Capture the cell that displays the provided text and extract its (x, y) central coordinate. 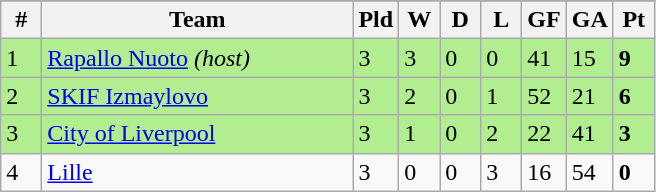
City of Liverpool (198, 134)
Lille (198, 172)
21 (590, 96)
9 (634, 58)
Team (198, 20)
W (420, 20)
52 (544, 96)
6 (634, 96)
Pt (634, 20)
Pld (376, 20)
4 (22, 172)
SKIF Izmaylovo (198, 96)
54 (590, 172)
# (22, 20)
GF (544, 20)
GA (590, 20)
22 (544, 134)
15 (590, 58)
L (502, 20)
Rapallo Nuoto (host) (198, 58)
16 (544, 172)
D (460, 20)
